Return the (x, y) coordinate for the center point of the cell that contains the specified text.  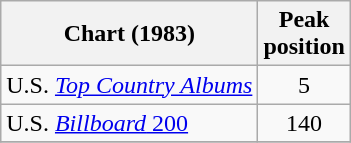
140 (304, 123)
U.S. Top Country Albums (130, 85)
U.S. Billboard 200 (130, 123)
Chart (1983) (130, 34)
5 (304, 85)
Peakposition (304, 34)
